For the text-containing cell, return its midpoint in (X, Y) coordinate format. 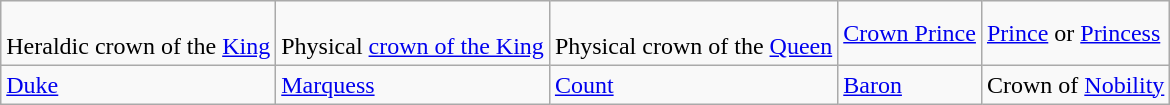
Crown Prince (910, 34)
Prince or Princess (1075, 34)
Marquess (413, 85)
Physical crown of the Queen (693, 34)
Baron (910, 85)
Physical crown of the King (413, 34)
Crown of Nobility (1075, 85)
Duke (138, 85)
Heraldic crown of the King (138, 34)
Count (693, 85)
